Identify which cell holds the provided text, then report its [x, y] central coordinate. 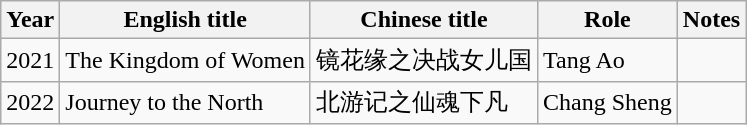
The Kingdom of Women [186, 60]
English title [186, 20]
Year [30, 20]
Notes [711, 20]
2021 [30, 60]
Journey to the North [186, 102]
Chinese title [424, 20]
北游记之仙魂下凡 [424, 102]
Tang Ao [608, 60]
Role [608, 20]
2022 [30, 102]
Chang Sheng [608, 102]
镜花缘之决战女儿国 [424, 60]
